Output the (x, y) coordinate of the center of the cell containing the given text.  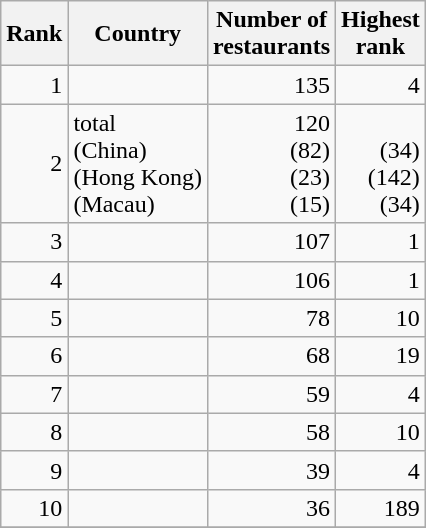
58 (272, 432)
8 (34, 432)
59 (272, 394)
19 (381, 356)
39 (272, 470)
6 (34, 356)
Country (138, 34)
78 (272, 318)
189 (381, 508)
7 (34, 394)
Highestrank (381, 34)
3 (34, 242)
120(82)(23)(15) (272, 164)
9 (34, 470)
(34)(142)(34) (381, 164)
5 (34, 318)
Rank (34, 34)
36 (272, 508)
107 (272, 242)
68 (272, 356)
135 (272, 85)
total(China)(Hong Kong)(Macau) (138, 164)
106 (272, 280)
2 (34, 164)
Number ofrestaurants (272, 34)
